Find where the given text appears and provide that cell's center as [X, Y] coordinate. 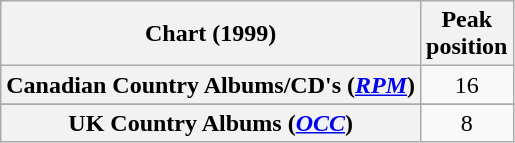
UK Country Albums (OCC) [211, 123]
Peak position [467, 34]
16 [467, 85]
Canadian Country Albums/CD's (RPM) [211, 85]
Chart (1999) [211, 34]
8 [467, 123]
